Detect which cell encompasses the target text, then output its (X, Y) center coordinate. 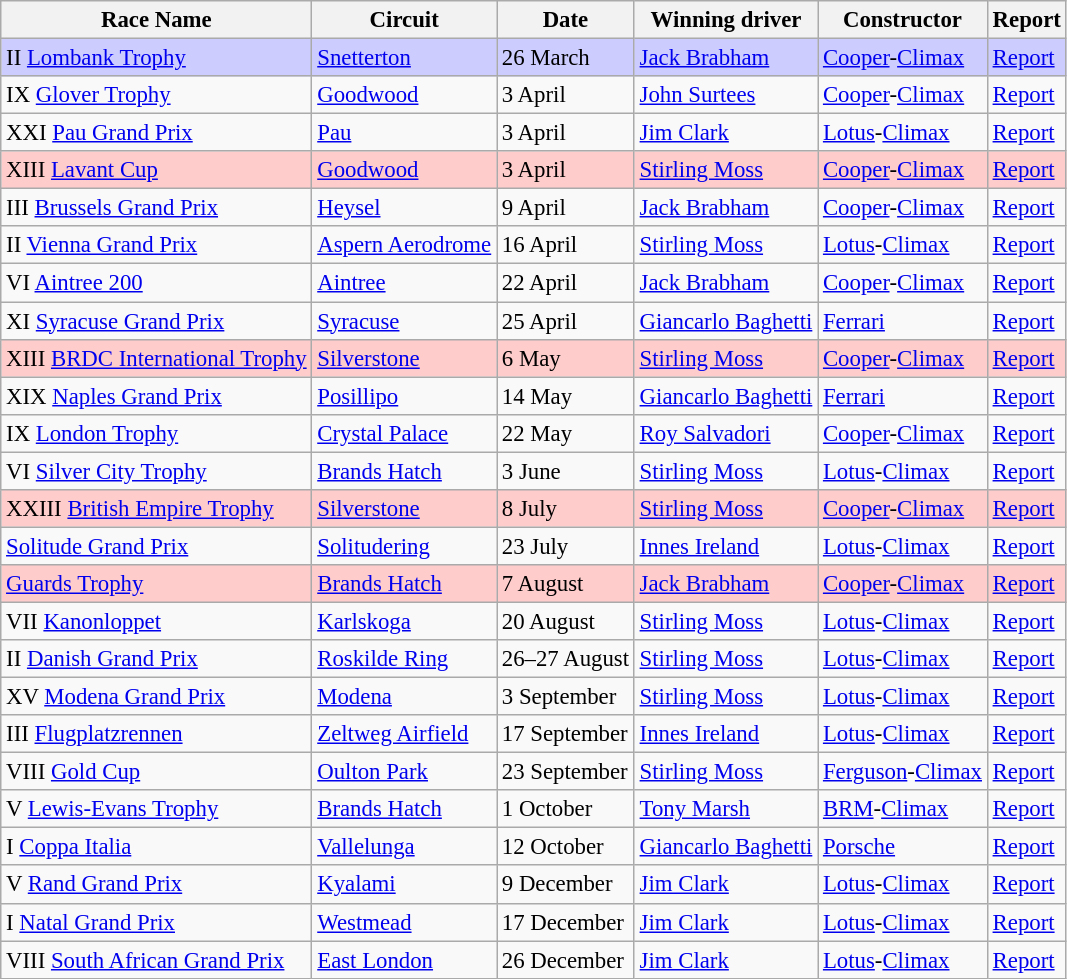
BRM-Climax (903, 809)
Date (565, 20)
3 September (565, 697)
Tony Marsh (726, 809)
Winning driver (726, 20)
Karlskoga (404, 621)
23 September (565, 772)
Constructor (903, 20)
Solitudering (404, 546)
V Rand Grand Prix (156, 885)
7 August (565, 584)
Aspern Aerodrome (404, 245)
VIII Gold Cup (156, 772)
VI Silver City Trophy (156, 471)
22 April (565, 283)
Circuit (404, 20)
20 August (565, 621)
XV Modena Grand Prix (156, 697)
East London (404, 960)
8 July (565, 509)
V Lewis-Evans Trophy (156, 809)
Zeltweg Airfield (404, 734)
26 December (565, 960)
Ferguson-Climax (903, 772)
II Vienna Grand Prix (156, 245)
25 April (565, 321)
John Surtees (726, 95)
XXIII British Empire Trophy (156, 509)
Aintree (404, 283)
Syracuse (404, 321)
Pau (404, 133)
Crystal Palace (404, 433)
I Natal Grand Prix (156, 922)
23 July (565, 546)
9 December (565, 885)
26 March (565, 58)
14 May (565, 396)
II Danish Grand Prix (156, 659)
Kyalami (404, 885)
Oulton Park (404, 772)
1 October (565, 809)
17 December (565, 922)
I Coppa Italia (156, 847)
VII Kanonloppet (156, 621)
Heysel (404, 208)
Westmead (404, 922)
Guards Trophy (156, 584)
Solitude Grand Prix (156, 546)
9 April (565, 208)
6 May (565, 358)
22 May (565, 433)
XXI Pau Grand Prix (156, 133)
XIX Naples Grand Prix (156, 396)
III Brussels Grand Prix (156, 208)
16 April (565, 245)
IX London Trophy (156, 433)
Vallelunga (404, 847)
Race Name (156, 20)
17 September (565, 734)
IX Glover Trophy (156, 95)
XIII BRDC International Trophy (156, 358)
26–27 August (565, 659)
Snetterton (404, 58)
XIII Lavant Cup (156, 170)
II Lombank Trophy (156, 58)
Posillipo (404, 396)
3 June (565, 471)
Roy Salvadori (726, 433)
VI Aintree 200 (156, 283)
Porsche (903, 847)
Modena (404, 697)
XI Syracuse Grand Prix (156, 321)
III Flugplatzrennen (156, 734)
Roskilde Ring (404, 659)
VIII South African Grand Prix (156, 960)
12 October (565, 847)
